Locate the cell with the specified text and output its (x, y) center coordinate. 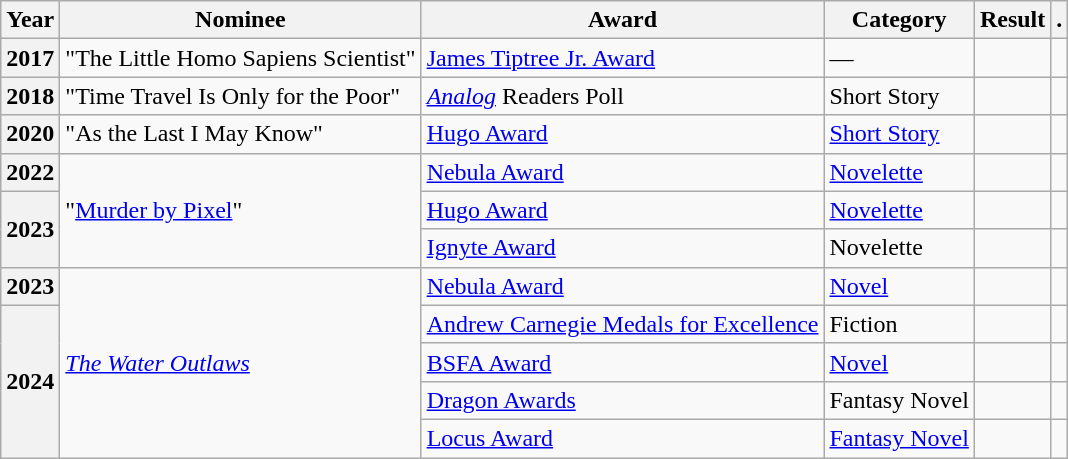
Award (622, 20)
"The Little Homo Sapiens Scientist" (240, 58)
Dragon Awards (622, 400)
The Water Outlaws (240, 362)
"As the Last I May Know" (240, 134)
2018 (30, 96)
James Tiptree Jr. Award (622, 58)
BSFA Award (622, 362)
Analog Readers Poll (622, 96)
"Time Travel Is Only for the Poor" (240, 96)
2022 (30, 172)
Andrew Carnegie Medals for Excellence (622, 324)
2024 (30, 381)
Fiction (899, 324)
Nominee (240, 20)
. (1060, 20)
Locus Award (622, 438)
Result (1012, 20)
— (899, 58)
Category (899, 20)
2020 (30, 134)
"Murder by Pixel" (240, 210)
Year (30, 20)
Ignyte Award (622, 248)
2017 (30, 58)
